Find where the given text appears and provide that cell's center as (x, y) coordinate. 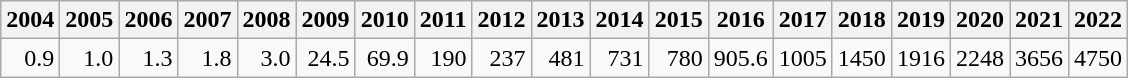
2018 (862, 20)
2017 (802, 20)
237 (502, 58)
2016 (740, 20)
1005 (802, 58)
2019 (920, 20)
780 (678, 58)
2021 (1040, 20)
2006 (148, 20)
1.8 (208, 58)
481 (560, 58)
2020 (980, 20)
2009 (326, 20)
2008 (266, 20)
0.9 (30, 58)
1.3 (148, 58)
2005 (90, 20)
190 (443, 58)
24.5 (326, 58)
905.6 (740, 58)
4750 (1098, 58)
2004 (30, 20)
2012 (502, 20)
1450 (862, 58)
2014 (620, 20)
1916 (920, 58)
2007 (208, 20)
731 (620, 58)
2010 (384, 20)
3.0 (266, 58)
2011 (443, 20)
2015 (678, 20)
2248 (980, 58)
2022 (1098, 20)
69.9 (384, 58)
2013 (560, 20)
1.0 (90, 58)
3656 (1040, 58)
